Scan for the cell matching the given text and deliver its (X, Y) coordinate at center. 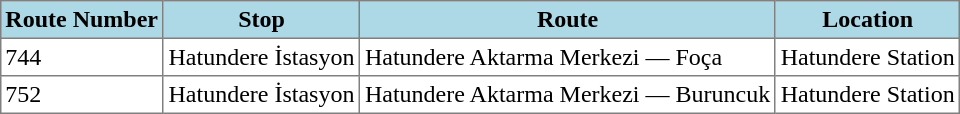
Route (568, 20)
Stop (261, 20)
752 (82, 95)
Hatundere Aktarma Merkezi — Foça (568, 57)
Route Number (82, 20)
Hatundere Aktarma Merkezi — Buruncuk (568, 95)
Location (867, 20)
744 (82, 57)
